Search for the cell housing the specified text and yield its [X, Y] center coordinate. 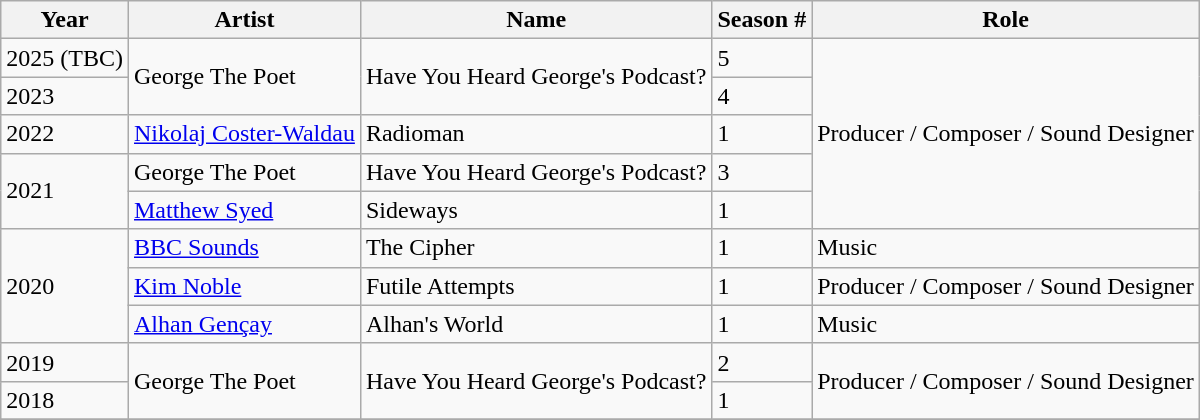
Matthew Syed [244, 210]
The Cipher [536, 248]
2018 [65, 400]
Futile Attempts [536, 286]
Nikolaj Coster-Waldau [244, 134]
Season # [762, 20]
4 [762, 96]
2025 (TBC) [65, 58]
Alhan's World [536, 324]
2 [762, 362]
2021 [65, 191]
3 [762, 172]
2022 [65, 134]
Sideways [536, 210]
2023 [65, 96]
Kim Noble [244, 286]
Name [536, 20]
5 [762, 58]
2020 [65, 286]
Role [1006, 20]
Radioman [536, 134]
Artist [244, 20]
BBC Sounds [244, 248]
Alhan Gençay [244, 324]
Year [65, 20]
2019 [65, 362]
